Provide the [x, y] coordinate of the cell's center where the given text is located.  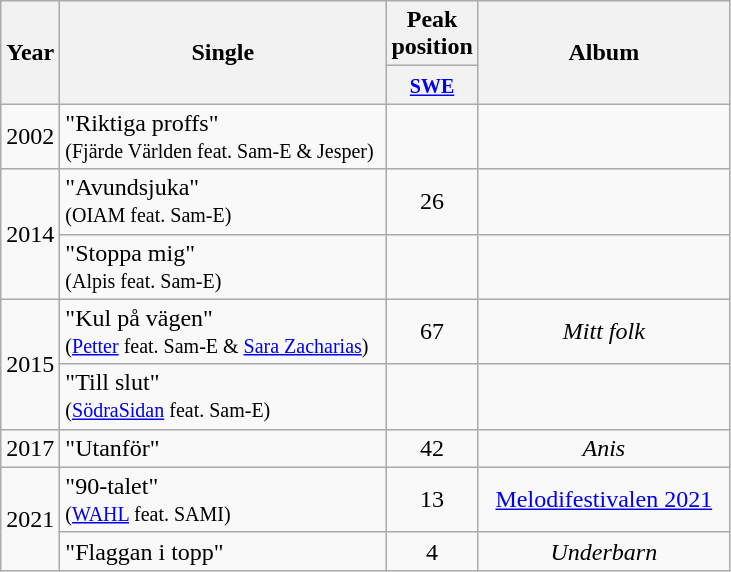
2017 [30, 448]
"Flaggan i topp" [223, 551]
"Avundsjuka"(OIAM feat. Sam-E) [223, 202]
Single [223, 52]
2002 [30, 136]
67 [432, 332]
SWE [432, 85]
Year [30, 52]
"Kul på vägen"(Petter feat. Sam-E & Sara Zacharias) [223, 332]
2014 [30, 234]
"90-talet"(WAHL feat. SAMI) [223, 500]
Mitt folk [604, 332]
13 [432, 500]
Album [604, 52]
2021 [30, 518]
Melodifestivalen 2021 [604, 500]
"Riktiga proffs"(Fjärde Världen feat. Sam-E & Jesper) [223, 136]
"Stoppa mig"(Alpis feat. Sam-E) [223, 266]
"Till slut"(SödraSidan feat. Sam-E) [223, 396]
26 [432, 202]
2015 [30, 364]
42 [432, 448]
"Utanför" [223, 448]
4 [432, 551]
Anis [604, 448]
Peak position [432, 34]
Underbarn [604, 551]
